Find where the given text appears and provide that cell's center as [X, Y] coordinate. 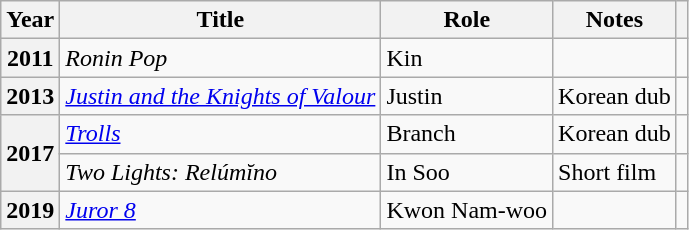
Branch [467, 134]
Year [30, 20]
2017 [30, 153]
2011 [30, 58]
Notes [615, 20]
2013 [30, 96]
Two Lights: Relúmĭno [220, 172]
Kin [467, 58]
Role [467, 20]
Short film [615, 172]
Justin and the Knights of Valour [220, 96]
In Soo [467, 172]
Ronin Pop [220, 58]
Title [220, 20]
2019 [30, 210]
Justin [467, 96]
Trolls [220, 134]
Juror 8 [220, 210]
Kwon Nam-woo [467, 210]
